Scan for the cell matching the given text and deliver its (X, Y) coordinate at center. 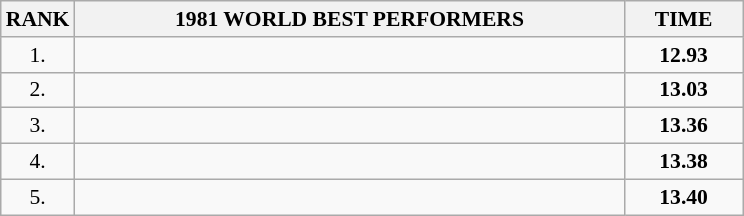
13.03 (684, 90)
2. (38, 90)
1981 WORLD BEST PERFORMERS (349, 19)
13.38 (684, 162)
1. (38, 55)
TIME (684, 19)
13.36 (684, 126)
RANK (38, 19)
12.93 (684, 55)
3. (38, 126)
13.40 (684, 197)
4. (38, 162)
5. (38, 197)
